Return [x, y] of the center of cell containing provided text 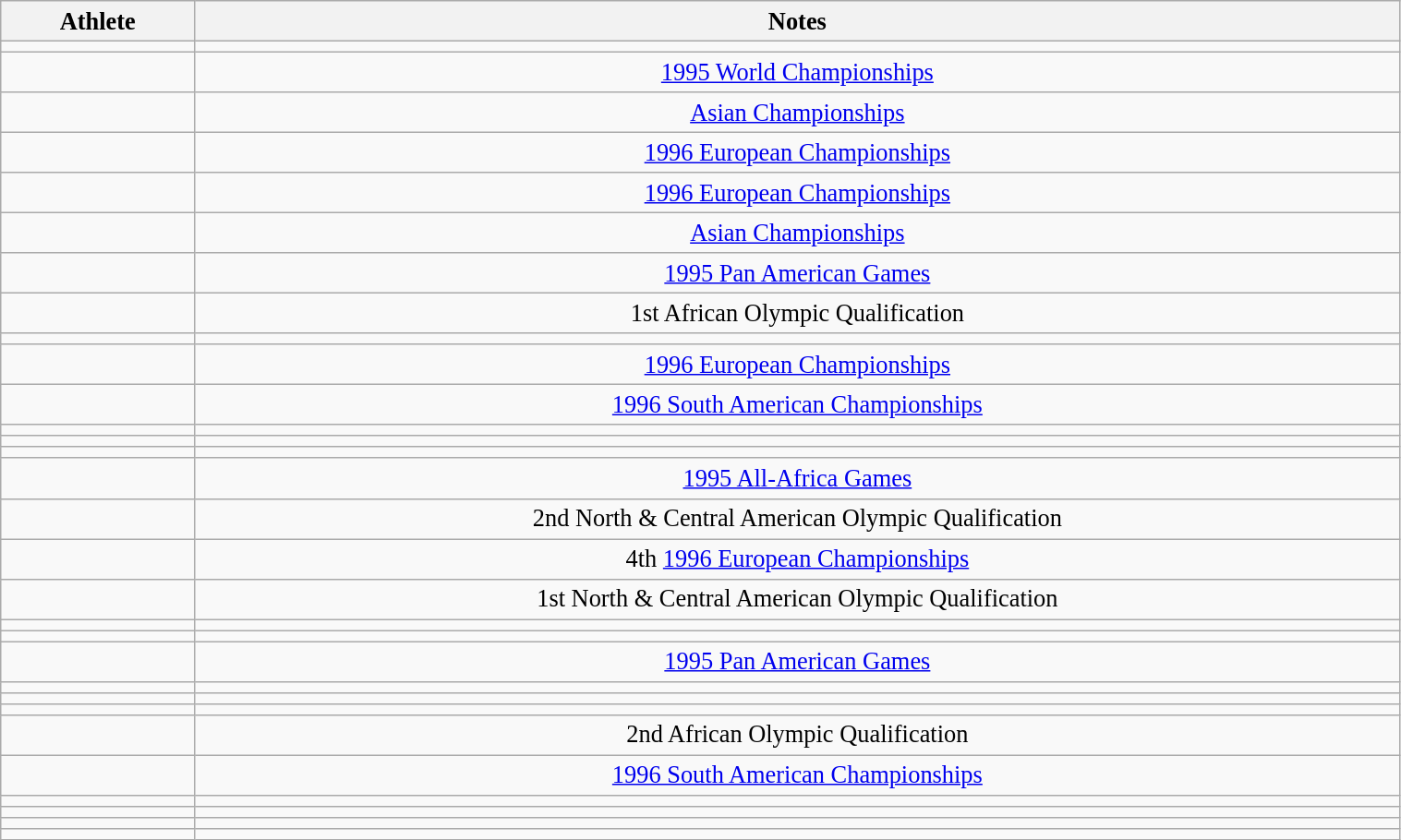
4th 1996 European Championships [798, 558]
1995 All-Africa Games [798, 478]
2nd African Olympic Qualification [798, 735]
1995 World Championships [798, 72]
Athlete [98, 20]
2nd North & Central American Olympic Qualification [798, 519]
Notes [798, 20]
1st North & Central American Olympic Qualification [798, 599]
1st African Olympic Qualification [798, 313]
